Find where the given text appears and provide that cell's center as (X, Y) coordinate. 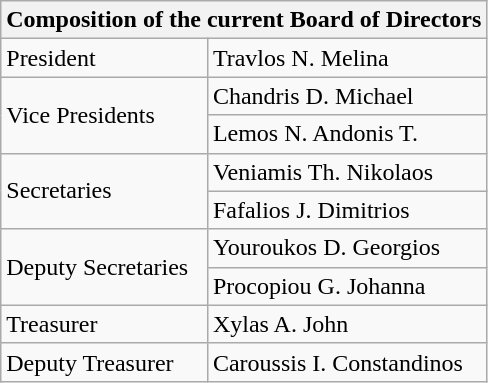
President (104, 58)
Youroukos D. Georgios (347, 248)
Secretaries (104, 191)
Chandris D. Michael (347, 96)
Xylas A. John (347, 324)
Travlos N. Melina (347, 58)
Procopiou G. Johanna (347, 286)
Veniamis Th. Nikolaos (347, 172)
Deputy Treasurer (104, 362)
Deputy Secretaries (104, 267)
Fafalios J. Dimitrios (347, 210)
Caroussis I. Constandinos (347, 362)
Treasurer (104, 324)
Composition of the current Board of Directors (244, 20)
Vice Presidents (104, 115)
Lemos N. Andonis T. (347, 134)
